Identify which cell holds the provided text, then report its [x, y] central coordinate. 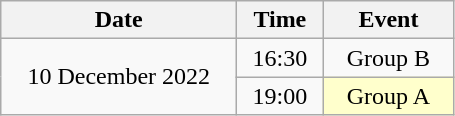
10 December 2022 [119, 77]
Date [119, 20]
Time [280, 20]
19:00 [280, 96]
Group B [388, 58]
Event [388, 20]
16:30 [280, 58]
Group A [388, 96]
